Return [x, y] of the center of cell containing provided text 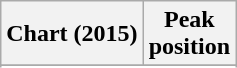
Peakposition [189, 34]
Chart (2015) [72, 34]
